Determine the [x, y] coordinate at the center of the cell enclosing the given text.  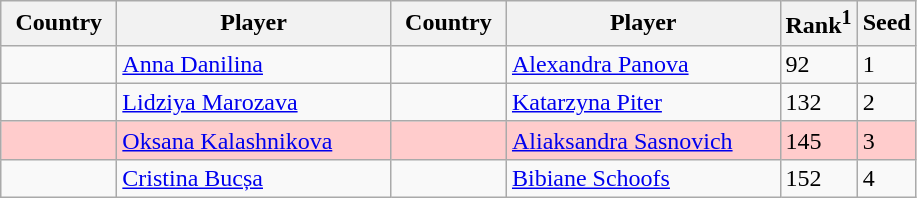
Anna Danilina [254, 64]
4 [886, 178]
1 [886, 64]
3 [886, 140]
Rank1 [818, 24]
Katarzyna Piter [643, 102]
Cristina Bucșa [254, 178]
132 [818, 102]
152 [818, 178]
Lidziya Marozava [254, 102]
Oksana Kalashnikova [254, 140]
92 [818, 64]
145 [818, 140]
2 [886, 102]
Bibiane Schoofs [643, 178]
Seed [886, 24]
Aliaksandra Sasnovich [643, 140]
Alexandra Panova [643, 64]
